Identify which cell holds the provided text, then report its (x, y) central coordinate. 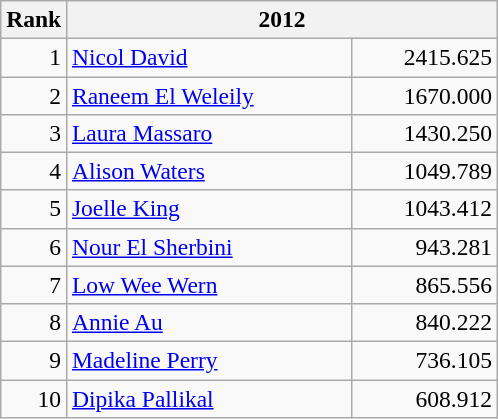
Raneem El Weleily (210, 95)
865.556 (424, 285)
10 (34, 398)
Dipika Pallikal (210, 398)
2 (34, 95)
840.222 (424, 322)
Joelle King (210, 209)
Annie Au (210, 322)
7 (34, 285)
1049.789 (424, 171)
Low Wee Wern (210, 285)
9 (34, 360)
736.105 (424, 360)
943.281 (424, 247)
5 (34, 209)
Nour El Sherbini (210, 247)
2012 (282, 19)
1430.250 (424, 133)
Laura Massaro (210, 133)
Alison Waters (210, 171)
1670.000 (424, 95)
3 (34, 133)
6 (34, 247)
Rank (34, 19)
1043.412 (424, 209)
4 (34, 171)
Nicol David (210, 57)
8 (34, 322)
1 (34, 57)
2415.625 (424, 57)
608.912 (424, 398)
Madeline Perry (210, 360)
